Provide the (X, Y) coordinate of the cell's center where the given text is located.  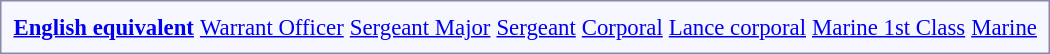
Marine (1004, 27)
Warrant Officer (272, 27)
English equivalent (104, 27)
Lance corporal (737, 27)
Sergeant Major (420, 27)
Corporal (622, 27)
Marine 1st Class (889, 27)
Sergeant (536, 27)
